Pinpoint the cell where the given text exists, returning its (x, y) midpoint coordinate. 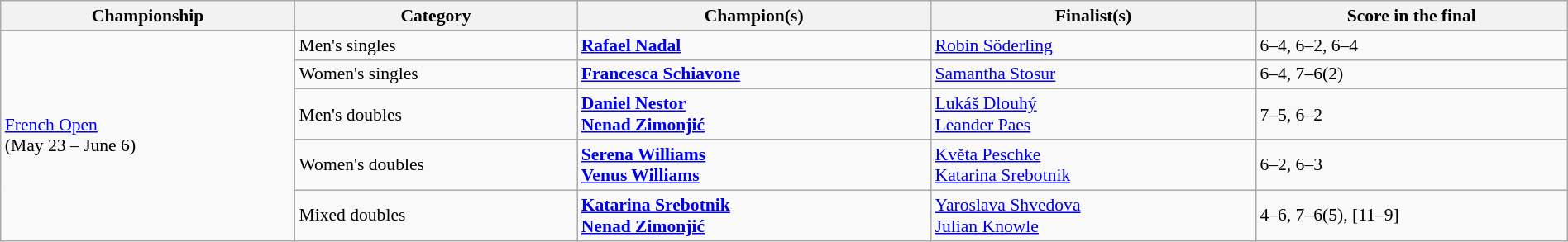
Samantha Stosur (1093, 74)
Women's doubles (435, 165)
Men's doubles (435, 114)
Květa Peschke Katarina Srebotnik (1093, 165)
Katarina Srebotnik Nenad Zimonjić (754, 215)
Champion(s) (754, 16)
Men's singles (435, 45)
6–4, 7–6(2) (1411, 74)
Women's singles (435, 74)
7–5, 6–2 (1411, 114)
French Open(May 23 – June 6) (148, 135)
Serena Williams Venus Williams (754, 165)
Category (435, 16)
Lukáš Dlouhý Leander Paes (1093, 114)
Francesca Schiavone (754, 74)
Mixed doubles (435, 215)
Championship (148, 16)
6–4, 6–2, 6–4 (1411, 45)
Score in the final (1411, 16)
Yaroslava Shvedova Julian Knowle (1093, 215)
Finalist(s) (1093, 16)
Robin Söderling (1093, 45)
6–2, 6–3 (1411, 165)
4–6, 7–6(5), [11–9] (1411, 215)
Daniel Nestor Nenad Zimonjić (754, 114)
Rafael Nadal (754, 45)
